Output the [X, Y] coordinate of the center of the cell containing the given text.  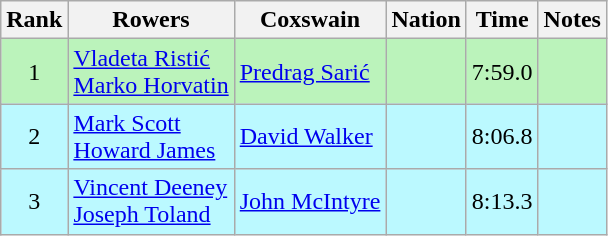
Coxswain [310, 20]
8:13.3 [502, 202]
1 [34, 72]
Predrag Sarić [310, 72]
Rowers [151, 20]
John McIntyre [310, 202]
Vincent DeeneyJoseph Toland [151, 202]
2 [34, 136]
Vladeta RistićMarko Horvatin [151, 72]
David Walker [310, 136]
7:59.0 [502, 72]
8:06.8 [502, 136]
Time [502, 20]
Rank [34, 20]
Notes [572, 20]
3 [34, 202]
Nation [426, 20]
Mark ScottHoward James [151, 136]
